Capture the cell that displays the provided text and extract its (x, y) central coordinate. 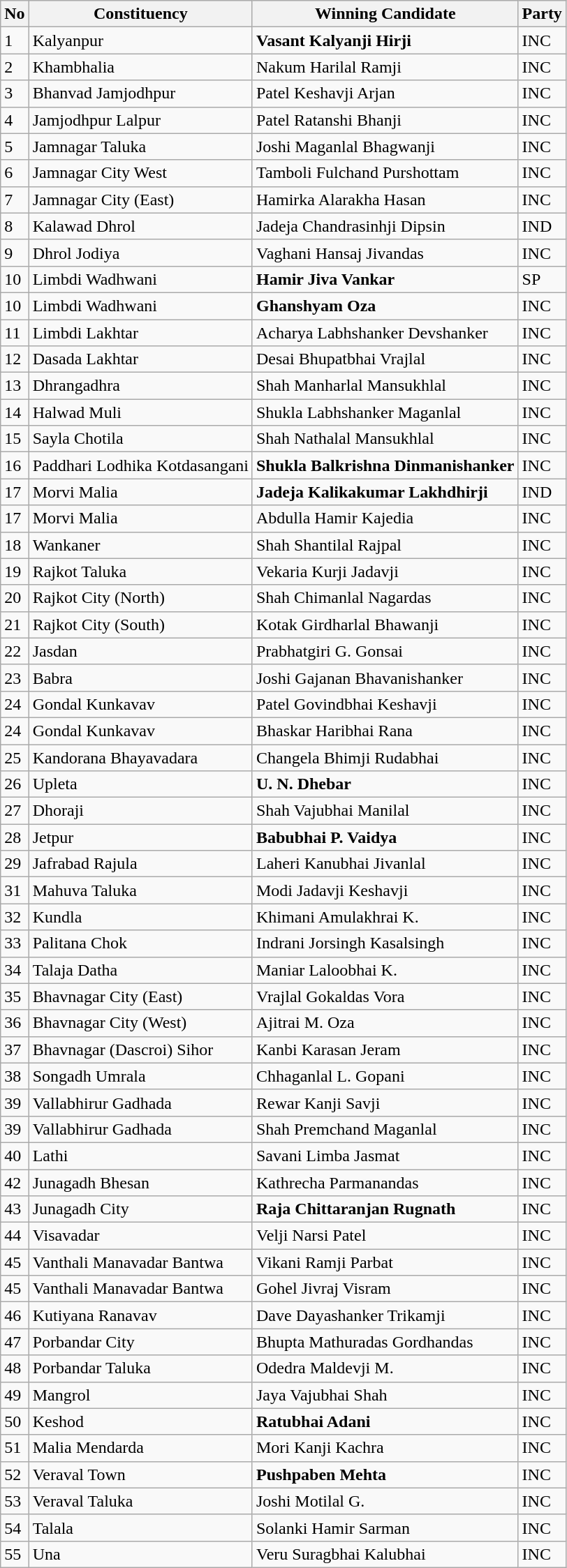
Hamir Jiva Vankar (385, 279)
Shah Chimanlal Nagardas (385, 598)
21 (15, 625)
25 (15, 757)
Kundla (140, 917)
Dasada Lakhtar (140, 359)
Babubhai P. Vaidya (385, 837)
Malia Mendarda (140, 1448)
Modi Jadavji Keshavji (385, 890)
Shah Nathalal Mansukhlal (385, 439)
54 (15, 1528)
Patel Govindbhai Keshavji (385, 704)
U. N. Dhebar (385, 784)
Odedra Maldevji M. (385, 1368)
Vaghani Hansaj Jivandas (385, 253)
Visavadar (140, 1236)
Nakum Harilal Ramji (385, 67)
Gohel Jivraj Visram (385, 1289)
Patel Ratanshi Bhanji (385, 120)
1 (15, 40)
Jamnagar City West (140, 173)
Junagadh City (140, 1209)
Mori Kanji Kachra (385, 1448)
6 (15, 173)
Tamboli Fulchand Purshottam (385, 173)
Vekaria Kurji Jadavji (385, 572)
2 (15, 67)
SP (542, 279)
Bhavnagar City (East) (140, 996)
Jafrabad Rajula (140, 864)
27 (15, 811)
7 (15, 200)
Savani Limba Jasmat (385, 1156)
20 (15, 598)
Kalawad Dhrol (140, 226)
Dhoraji (140, 811)
13 (15, 386)
Khambhalia (140, 67)
49 (15, 1395)
Jetpur (140, 837)
Mangrol (140, 1395)
Indrani Jorsingh Kasalsingh (385, 943)
Joshi Motilal G. (385, 1501)
Chhaganlal L. Gopani (385, 1076)
Limbdi Lakhtar (140, 333)
Halwad Muli (140, 412)
31 (15, 890)
Laheri Kanubhai Jivanlal (385, 864)
12 (15, 359)
Mahuva Taluka (140, 890)
Dhrangadhra (140, 386)
Rajkot Taluka (140, 572)
Vikani Ramji Parbat (385, 1262)
Dave Dayashanker Trikamji (385, 1315)
Solanki Hamir Sarman (385, 1528)
37 (15, 1050)
Rajkot City (South) (140, 625)
Bhavnagar (Dascroi) Sihor (140, 1050)
36 (15, 1023)
8 (15, 226)
Lathi (140, 1156)
Jamjodhpur Lalpur (140, 120)
Jamnagar City (East) (140, 200)
52 (15, 1474)
Shah Shantilal Rajpal (385, 545)
18 (15, 545)
15 (15, 439)
Kotak Girdharlal Bhawanji (385, 625)
43 (15, 1209)
Songadh Umrala (140, 1076)
50 (15, 1421)
28 (15, 837)
Shah Premchand Maganlal (385, 1129)
35 (15, 996)
Jaya Vajubhai Shah (385, 1395)
Ajitrai M. Oza (385, 1023)
Shah Manharlal Mansukhlal (385, 386)
Veraval Taluka (140, 1501)
Kutiyana Ranavav (140, 1315)
Paddhari Lodhika Kotdasangani (140, 465)
Changela Bhimji Rudabhai (385, 757)
Bhupta Mathuradas Gordhandas (385, 1342)
Desai Bhupatbhai Vrajlal (385, 359)
Porbandar City (140, 1342)
38 (15, 1076)
9 (15, 253)
Ghanshyam Oza (385, 306)
Shah Vajubhai Manilal (385, 811)
3 (15, 94)
Bhavnagar City (West) (140, 1023)
55 (15, 1554)
40 (15, 1156)
Joshi Maganlal Bhagwanji (385, 147)
47 (15, 1342)
Pushpaben Mehta (385, 1474)
19 (15, 572)
Kathrecha Parmanandas (385, 1183)
48 (15, 1368)
Abdulla Hamir Kajedia (385, 518)
Party (542, 14)
Palitana Chok (140, 943)
Velji Narsi Patel (385, 1236)
Shukla Labhshanker Maganlal (385, 412)
11 (15, 333)
51 (15, 1448)
Jadeja Chandrasinhji Dipsin (385, 226)
Kalyanpur (140, 40)
Keshod (140, 1421)
33 (15, 943)
Upleta (140, 784)
Rewar Kanji Savji (385, 1103)
Jadeja Kalikakumar Lakhdhirji (385, 492)
Bhanvad Jamjodhpur (140, 94)
Ratubhai Adani (385, 1421)
42 (15, 1183)
Vrajlal Gokaldas Vora (385, 996)
14 (15, 412)
Junagadh Bhesan (140, 1183)
Khimani Amulakhrai K. (385, 917)
Rajkot City (North) (140, 598)
29 (15, 864)
Patel Keshavji Arjan (385, 94)
Babra (140, 678)
Jasdan (140, 651)
44 (15, 1236)
Hamirka Alarakha Hasan (385, 200)
Kandorana Bhayavadara (140, 757)
46 (15, 1315)
Talala (140, 1528)
Vasant Kalyanji Hirji (385, 40)
Bhaskar Haribhai Rana (385, 731)
Sayla Chotila (140, 439)
Talaja Datha (140, 970)
22 (15, 651)
Veru Suragbhai Kalubhai (385, 1554)
5 (15, 147)
34 (15, 970)
Wankaner (140, 545)
Maniar Laloobhai K. (385, 970)
Prabhatgiri G. Gonsai (385, 651)
Dhrol Jodiya (140, 253)
Jamnagar Taluka (140, 147)
Acharya Labhshanker Devshanker (385, 333)
23 (15, 678)
4 (15, 120)
Raja Chittaranjan Rugnath (385, 1209)
Constituency (140, 14)
Porbandar Taluka (140, 1368)
No (15, 14)
Veraval Town (140, 1474)
Shukla Balkrishna Dinmanishanker (385, 465)
53 (15, 1501)
26 (15, 784)
32 (15, 917)
Joshi Gajanan Bhavanishanker (385, 678)
Winning Candidate (385, 14)
Una (140, 1554)
16 (15, 465)
Kanbi Karasan Jeram (385, 1050)
